Return the (X, Y) coordinate for the center point of the cell that contains the specified text.  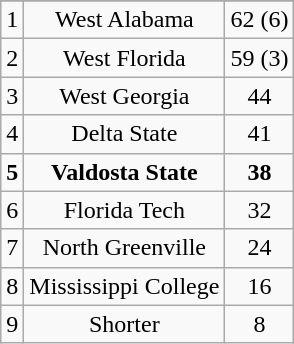
38 (260, 172)
Shorter (124, 324)
16 (260, 286)
3 (12, 96)
North Greenville (124, 248)
West Alabama (124, 20)
62 (6) (260, 20)
West Florida (124, 58)
Mississippi College (124, 286)
59 (3) (260, 58)
24 (260, 248)
5 (12, 172)
4 (12, 134)
Delta State (124, 134)
9 (12, 324)
44 (260, 96)
41 (260, 134)
2 (12, 58)
West Georgia (124, 96)
Valdosta State (124, 172)
Florida Tech (124, 210)
1 (12, 20)
6 (12, 210)
7 (12, 248)
32 (260, 210)
